Return (x, y) of the center of cell containing provided text 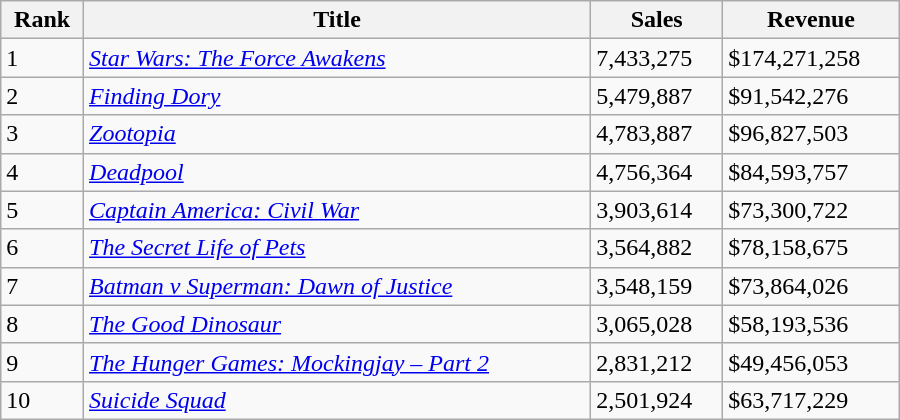
Sales (657, 20)
7,433,275 (657, 58)
1 (42, 58)
The Good Dinosaur (338, 324)
Deadpool (338, 172)
Finding Dory (338, 96)
9 (42, 362)
4,783,887 (657, 134)
$78,158,675 (812, 248)
2,501,924 (657, 400)
2 (42, 96)
Captain America: Civil War (338, 210)
3,065,028 (657, 324)
4 (42, 172)
$84,593,757 (812, 172)
6 (42, 248)
Title (338, 20)
3,548,159 (657, 286)
$73,300,722 (812, 210)
10 (42, 400)
Rank (42, 20)
$91,542,276 (812, 96)
$73,864,026 (812, 286)
$63,717,229 (812, 400)
3,564,882 (657, 248)
The Secret Life of Pets (338, 248)
Batman v Superman: Dawn of Justice (338, 286)
Suicide Squad (338, 400)
$58,193,536 (812, 324)
7 (42, 286)
$49,456,053 (812, 362)
5,479,887 (657, 96)
8 (42, 324)
$96,827,503 (812, 134)
3 (42, 134)
5 (42, 210)
$174,271,258 (812, 58)
Star Wars: The Force Awakens (338, 58)
3,903,614 (657, 210)
2,831,212 (657, 362)
Zootopia (338, 134)
The Hunger Games: Mockingjay – Part 2 (338, 362)
4,756,364 (657, 172)
Revenue (812, 20)
